Detect which cell encompasses the target text, then output its [X, Y] center coordinate. 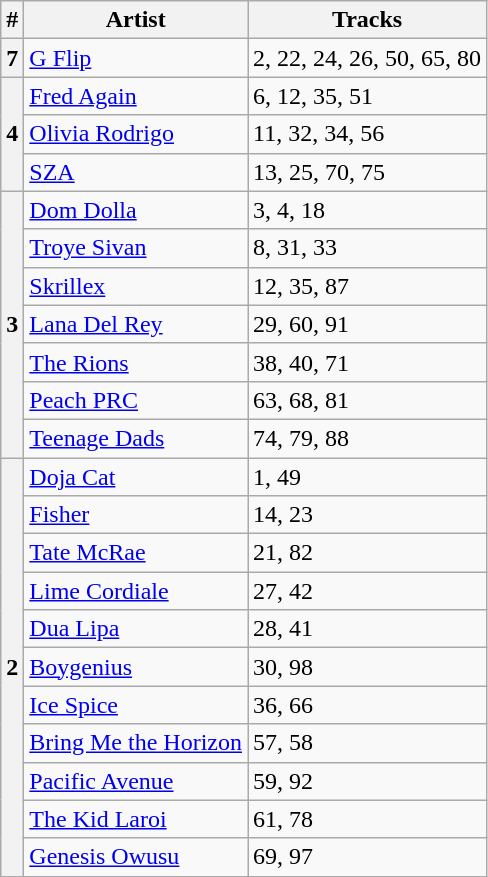
Tate McRae [136, 553]
6, 12, 35, 51 [368, 96]
Lime Cordiale [136, 591]
11, 32, 34, 56 [368, 134]
G Flip [136, 58]
Skrillex [136, 286]
Tracks [368, 20]
2 [12, 668]
Fisher [136, 515]
3, 4, 18 [368, 210]
3 [12, 324]
7 [12, 58]
Dua Lipa [136, 629]
57, 58 [368, 743]
Doja Cat [136, 477]
29, 60, 91 [368, 324]
1, 49 [368, 477]
28, 41 [368, 629]
Pacific Avenue [136, 781]
8, 31, 33 [368, 248]
Dom Dolla [136, 210]
Peach PRC [136, 400]
Bring Me the Horizon [136, 743]
13, 25, 70, 75 [368, 172]
27, 42 [368, 591]
59, 92 [368, 781]
12, 35, 87 [368, 286]
Boygenius [136, 667]
Ice Spice [136, 705]
Artist [136, 20]
4 [12, 134]
2, 22, 24, 26, 50, 65, 80 [368, 58]
Teenage Dads [136, 438]
Fred Again [136, 96]
Lana Del Rey [136, 324]
38, 40, 71 [368, 362]
61, 78 [368, 819]
30, 98 [368, 667]
Troye Sivan [136, 248]
The Rions [136, 362]
SZA [136, 172]
Genesis Owusu [136, 857]
14, 23 [368, 515]
74, 79, 88 [368, 438]
# [12, 20]
Olivia Rodrigo [136, 134]
36, 66 [368, 705]
21, 82 [368, 553]
The Kid Laroi [136, 819]
69, 97 [368, 857]
63, 68, 81 [368, 400]
